Extract the [X, Y] coordinate from the center of the cell holding the provided text.  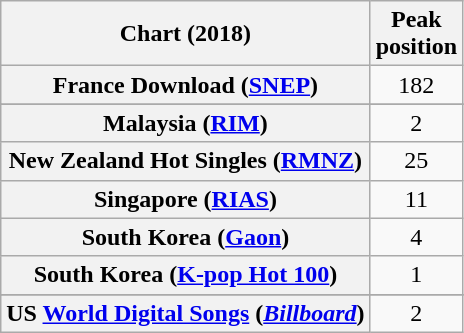
182 [416, 85]
11 [416, 199]
Malaysia (RIM) [186, 123]
Peak position [416, 34]
Singapore (RIAS) [186, 199]
France Download (SNEP) [186, 85]
25 [416, 161]
New Zealand Hot Singles (RMNZ) [186, 161]
South Korea (K-pop Hot 100) [186, 275]
US World Digital Songs (Billboard) [186, 313]
Chart (2018) [186, 34]
South Korea (Gaon) [186, 237]
4 [416, 237]
1 [416, 275]
